Detect which cell encompasses the target text, then output its [x, y] center coordinate. 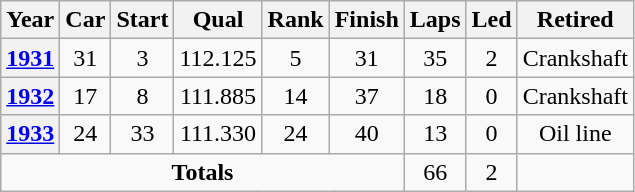
17 [86, 96]
Year [30, 20]
Car [86, 20]
111.885 [218, 96]
Totals [203, 172]
35 [435, 58]
Finish [366, 20]
Led [492, 20]
40 [366, 134]
Retired [575, 20]
18 [435, 96]
66 [435, 172]
37 [366, 96]
1932 [30, 96]
8 [142, 96]
13 [435, 134]
33 [142, 134]
1931 [30, 58]
112.125 [218, 58]
Oil line [575, 134]
111.330 [218, 134]
Rank [296, 20]
Laps [435, 20]
1933 [30, 134]
3 [142, 58]
5 [296, 58]
14 [296, 96]
Start [142, 20]
Qual [218, 20]
